Determine the (x, y) coordinate at the center of the cell enclosing the given text.  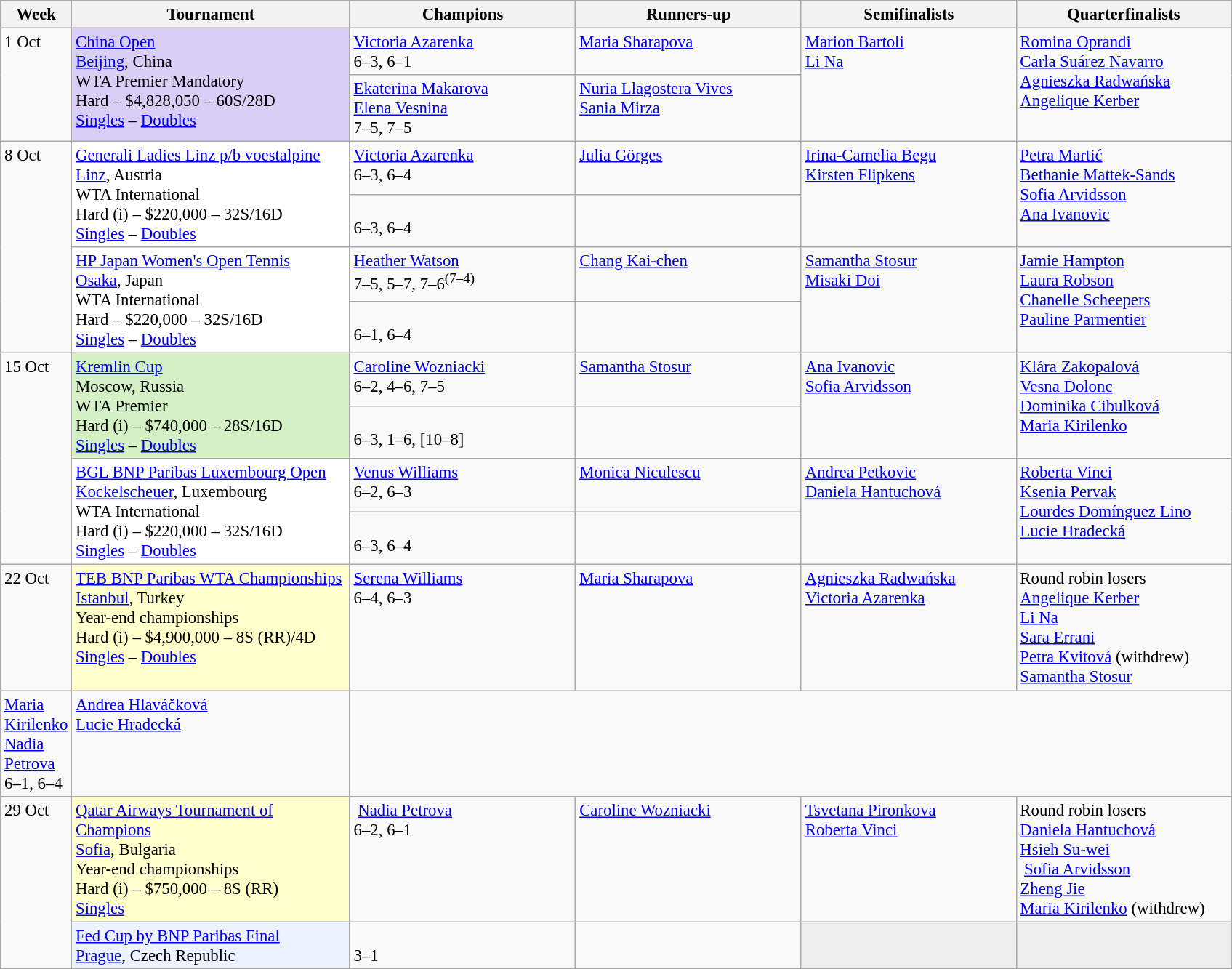
TEB BNP Paribas WTA ChampionshipsIstanbul, TurkeyYear-end championshipsHard (i) – $4,900,000 – 8S (RR)/4DSingles – Doubles (211, 628)
Samantha Stosur (689, 379)
Romina Oprandi Carla Suárez Navarro Agnieszka Radwańska Angelique Kerber (1124, 85)
Jamie Hampton Laura Robson Chanelle Scheepers Pauline Parmentier (1124, 300)
Petra Martić Bethanie Mattek-Sands Sofia Arvidsson Ana Ivanovic (1124, 195)
Roberta Vinci Ksenia Pervak Lourdes Domínguez Lino Lucie Hradecká (1124, 512)
Champions (462, 15)
6–3, 1–6, [10–8] (462, 433)
15 Oct (36, 459)
Semifinalists (909, 15)
Caroline Wozniacki (689, 859)
Kremlin CupMoscow, RussiaWTA PremierHard (i) – $740,000 – 28S/16DSingles – Doubles (211, 406)
Round robin losers Angelique Kerber Li Na Sara Errani Petra Kvitová (withdrew) Samantha Stosur (1124, 628)
Tournament (211, 15)
Victoria Azarenka6–3, 6–4 (462, 169)
Round robin losers Daniela Hantuchová Hsieh Su-wei Sofia Arvidsson Zheng Jie Maria Kirilenko (withdrew) (1124, 859)
22 Oct (36, 628)
Nadia Petrova6–2, 6–1 (462, 859)
Andrea Petkovic Daniela Hantuchová (909, 512)
Monica Niculescu (689, 486)
Generali Ladies Linz p/b voestalpineLinz, AustriaWTA InternationalHard (i) – $220,000 – 32S/16DSingles – Doubles (211, 195)
Heather Watson7–5, 5–7, 7–6(7–4) (462, 275)
Julia Görges (689, 169)
Caroline Wozniacki6–2, 4–6, 7–5 (462, 379)
3–1 (462, 945)
Samantha Stosur Misaki Doi (909, 300)
Serena Williams 6–4, 6–3 (462, 628)
6–1, 6–4 (462, 328)
29 Oct (36, 882)
BGL BNP Paribas Luxembourg OpenKockelscheuer, LuxembourgWTA InternationalHard (i) – $220,000 – 32S/16DSingles – Doubles (211, 512)
Andrea Hlaváčková Lucie Hradecká (211, 744)
HP Japan Women's Open TennisOsaka, JapanWTA InternationalHard – $220,000 – 32S/16DSingles – Doubles (211, 300)
8 Oct (36, 247)
Quarterfinalists (1124, 15)
Marion Bartoli Li Na (909, 85)
China OpenBeijing, ChinaWTA Premier MandatoryHard – $4,828,050 – 60S/28DSingles – Doubles (211, 85)
Runners-up (689, 15)
Victoria Azarenka6–3, 6–1 (462, 52)
1 Oct (36, 85)
Irina-Camelia Begu Kirsten Flipkens (909, 195)
Nuria Llagostera Vives Sania Mirza (689, 108)
Week (36, 15)
Agnieszka Radwańska Victoria Azarenka (909, 628)
Ana Ivanovic Sofia Arvidsson (909, 406)
Tsvetana Pironkova Roberta Vinci (909, 859)
Chang Kai-chen (689, 275)
Qatar Airways Tournament of ChampionsSofia, BulgariaYear-end championshipsHard (i) – $750,000 – 8S (RR)Singles (211, 859)
Klára Zakopalová Vesna Dolonc Dominika Cibulková Maria Kirilenko (1124, 406)
Ekaterina Makarova Elena Vesnina 7–5, 7–5 (462, 108)
Venus Williams6–2, 6–3 (462, 486)
Fed Cup by BNP Paribas FinalPrague, Czech Republic (211, 945)
Maria Kirilenko Nadia Petrova6–1, 6–4 (36, 744)
